For the text-containing cell, return its midpoint in [x, y] coordinate format. 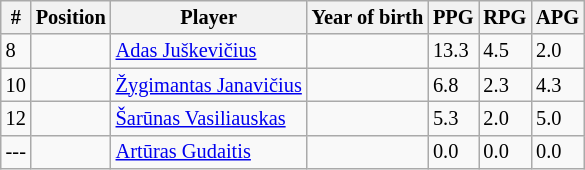
Žygimantas Janavičius [209, 85]
Šarūnas Vasiliauskas [209, 118]
4.5 [506, 51]
13.3 [453, 51]
5.3 [453, 118]
APG [558, 17]
Year of birth [368, 17]
6.8 [453, 85]
4.3 [558, 85]
RPG [506, 17]
5.0 [558, 118]
--- [16, 152]
Player [209, 17]
12 [16, 118]
# [16, 17]
8 [16, 51]
PPG [453, 17]
Position [71, 17]
10 [16, 85]
Adas Juškevičius [209, 51]
Artūras Gudaitis [209, 152]
2.3 [506, 85]
